For the text-containing cell, return its midpoint in (X, Y) coordinate format. 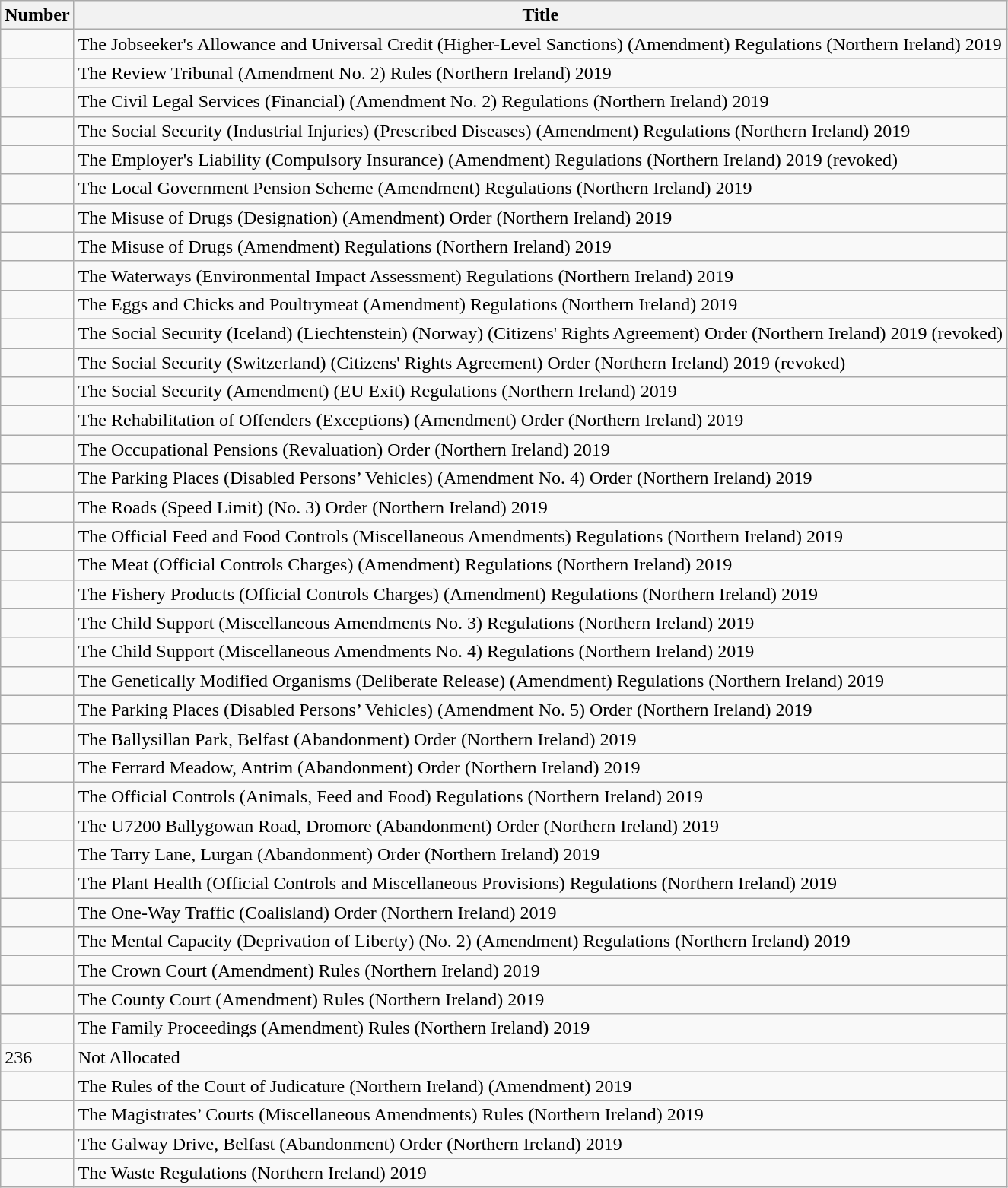
The Meat (Official Controls Charges) (Amendment) Regulations (Northern Ireland) 2019 (540, 565)
The Employer's Liability (Compulsory Insurance) (Amendment) Regulations (Northern Ireland) 2019 (revoked) (540, 160)
The One-Way Traffic (Coalisland) Order (Northern Ireland) 2019 (540, 913)
The Plant Health (Official Controls and Miscellaneous Provisions) Regulations (Northern Ireland) 2019 (540, 884)
The Review Tribunal (Amendment No. 2) Rules (Northern Ireland) 2019 (540, 73)
The Rehabilitation of Offenders (Exceptions) (Amendment) Order (Northern Ireland) 2019 (540, 421)
Number (37, 15)
The Official Controls (Animals, Feed and Food) Regulations (Northern Ireland) 2019 (540, 796)
The Eggs and Chicks and Poultrymeat (Amendment) Regulations (Northern Ireland) 2019 (540, 304)
The Crown Court (Amendment) Rules (Northern Ireland) 2019 (540, 970)
The Ferrard Meadow, Antrim (Abandonment) Order (Northern Ireland) 2019 (540, 767)
The Waste Regulations (Northern Ireland) 2019 (540, 1173)
The U7200 Ballygowan Road, Dromore (Abandonment) Order (Northern Ireland) 2019 (540, 825)
The Rules of the Court of Judicature (Northern Ireland) (Amendment) 2019 (540, 1086)
The Roads (Speed Limit) (No. 3) Order (Northern Ireland) 2019 (540, 507)
The Fishery Products (Official Controls Charges) (Amendment) Regulations (Northern Ireland) 2019 (540, 594)
The Child Support (Miscellaneous Amendments No. 4) Regulations (Northern Ireland) 2019 (540, 652)
The Mental Capacity (Deprivation of Liberty) (No. 2) (Amendment) Regulations (Northern Ireland) 2019 (540, 942)
The Misuse of Drugs (Designation) (Amendment) Order (Northern Ireland) 2019 (540, 218)
The Parking Places (Disabled Persons’ Vehicles) (Amendment No. 4) Order (Northern Ireland) 2019 (540, 478)
The Local Government Pension Scheme (Amendment) Regulations (Northern Ireland) 2019 (540, 189)
Title (540, 15)
The Child Support (Miscellaneous Amendments No. 3) Regulations (Northern Ireland) 2019 (540, 623)
The Social Security (Switzerland) (Citizens' Rights Agreement) Order (Northern Ireland) 2019 (revoked) (540, 363)
The Magistrates’ Courts (Miscellaneous Amendments) Rules (Northern Ireland) 2019 (540, 1115)
The County Court (Amendment) Rules (Northern Ireland) 2019 (540, 999)
The Social Security (Amendment) (EU Exit) Regulations (Northern Ireland) 2019 (540, 392)
The Occupational Pensions (Revaluation) Order (Northern Ireland) 2019 (540, 449)
The Social Security (Iceland) (Liechtenstein) (Norway) (Citizens' Rights Agreement) Order (Northern Ireland) 2019 (revoked) (540, 333)
The Family Proceedings (Amendment) Rules (Northern Ireland) 2019 (540, 1028)
The Misuse of Drugs (Amendment) Regulations (Northern Ireland) 2019 (540, 246)
The Tarry Lane, Lurgan (Abandonment) Order (Northern Ireland) 2019 (540, 855)
The Jobseeker's Allowance and Universal Credit (Higher-Level Sanctions) (Amendment) Regulations (Northern Ireland) 2019 (540, 44)
The Waterways (Environmental Impact Assessment) Regulations (Northern Ireland) 2019 (540, 275)
The Genetically Modified Organisms (Deliberate Release) (Amendment) Regulations (Northern Ireland) 2019 (540, 681)
The Social Security (Industrial Injuries) (Prescribed Diseases) (Amendment) Regulations (Northern Ireland) 2019 (540, 131)
236 (37, 1057)
The Ballysillan Park, Belfast (Abandonment) Order (Northern Ireland) 2019 (540, 739)
The Galway Drive, Belfast (Abandonment) Order (Northern Ireland) 2019 (540, 1144)
The Civil Legal Services (Financial) (Amendment No. 2) Regulations (Northern Ireland) 2019 (540, 102)
The Official Feed and Food Controls (Miscellaneous Amendments) Regulations (Northern Ireland) 2019 (540, 536)
The Parking Places (Disabled Persons’ Vehicles) (Amendment No. 5) Order (Northern Ireland) 2019 (540, 710)
Not Allocated (540, 1057)
